Extract the (X, Y) coordinate from the center of the cell holding the provided text.  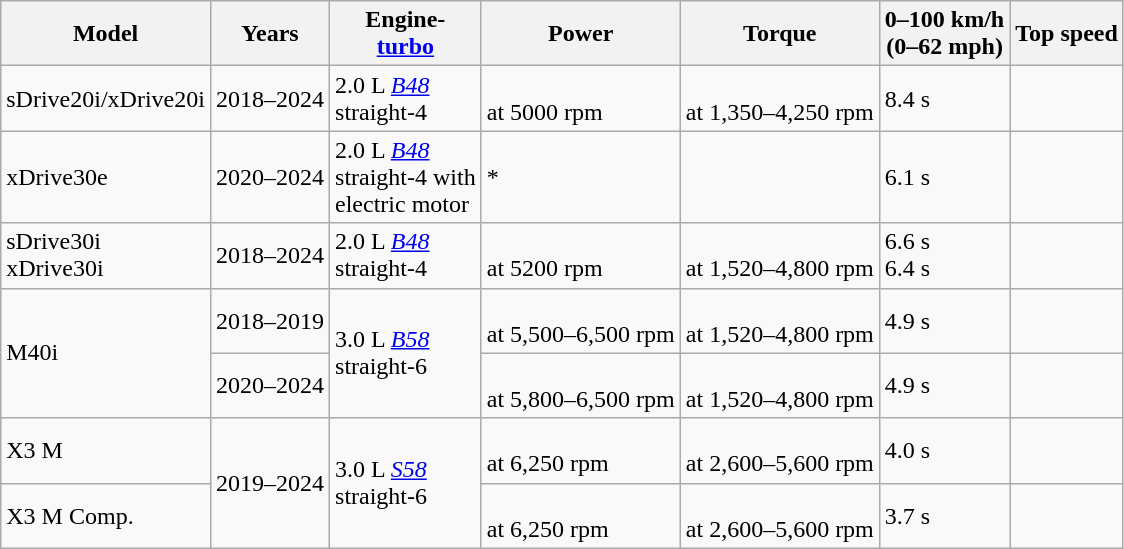
sDrive20i/xDrive20i (106, 98)
Top speed (1067, 34)
X3 M Comp. (106, 516)
Power (580, 34)
4.0 s (944, 450)
Model (106, 34)
at 1,350–4,250 rpm (780, 98)
xDrive30e (106, 177)
at 5,800–6,500 rpm (580, 386)
Torque (780, 34)
2019–2024 (270, 483)
sDrive30ixDrive30i (106, 256)
3.0 L S58 straight-6 (406, 483)
8.4 s (944, 98)
Engine- turbo (406, 34)
at 5,500–6,500 rpm (580, 320)
M40i (106, 353)
X3 M (106, 450)
6.1 s (944, 177)
2.0 L B48 straight-4 with electric motor (406, 177)
at 5000 rpm (580, 98)
Years (270, 34)
at 5200 rpm (580, 256)
* (580, 177)
3.0 L B58 straight-6 (406, 353)
6.6 s6.4 s (944, 256)
0–100 km/h (0–62 mph) (944, 34)
2018–2019 (270, 320)
3.7 s (944, 516)
